Return the (x, y) coordinate for the center point of the cell that contains the specified text.  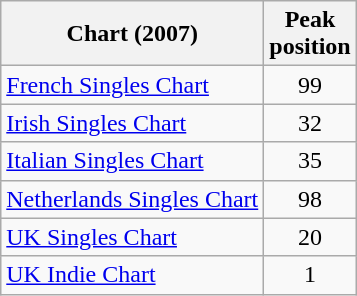
98 (310, 199)
35 (310, 161)
Italian Singles Chart (132, 161)
Peakposition (310, 34)
French Singles Chart (132, 85)
1 (310, 275)
Chart (2007) (132, 34)
Netherlands Singles Chart (132, 199)
99 (310, 85)
Irish Singles Chart (132, 123)
UK Singles Chart (132, 237)
20 (310, 237)
32 (310, 123)
UK Indie Chart (132, 275)
